Output the [X, Y] coordinate of the center of the cell containing the given text.  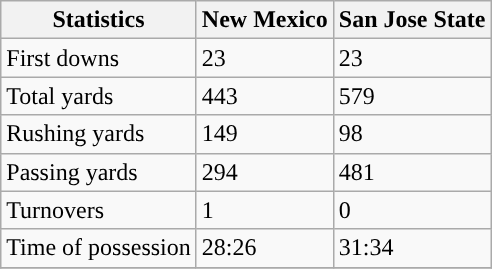
28:26 [264, 248]
Total yards [99, 96]
294 [264, 172]
0 [412, 210]
31:34 [412, 248]
481 [412, 172]
Rushing yards [99, 134]
Passing yards [99, 172]
Turnovers [99, 210]
98 [412, 134]
443 [264, 96]
Statistics [99, 20]
San Jose State [412, 20]
149 [264, 134]
1 [264, 210]
Time of possession [99, 248]
579 [412, 96]
First downs [99, 58]
New Mexico [264, 20]
